Pinpoint the cell where the given text exists, returning its [X, Y] midpoint coordinate. 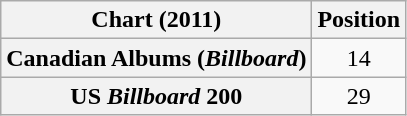
Position [359, 20]
US Billboard 200 [156, 96]
14 [359, 58]
Canadian Albums (Billboard) [156, 58]
29 [359, 96]
Chart (2011) [156, 20]
